From the cell containing the given text, extract its center point as [X, Y] coordinate. 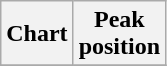
Peakposition [119, 34]
Chart [37, 34]
